Detect which cell encompasses the target text, then output its [x, y] center coordinate. 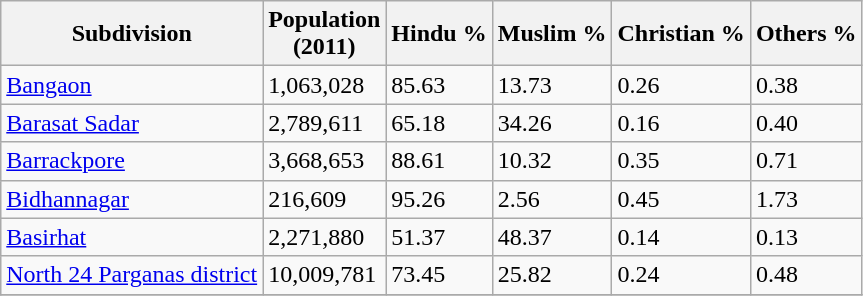
3,668,653 [324, 161]
48.37 [552, 237]
0.24 [681, 275]
34.26 [552, 123]
2,271,880 [324, 237]
65.18 [439, 123]
216,609 [324, 199]
1,063,028 [324, 85]
95.26 [439, 199]
2,789,611 [324, 123]
Barasat Sadar [132, 123]
2.56 [552, 199]
1.73 [806, 199]
51.37 [439, 237]
0.48 [806, 275]
0.35 [681, 161]
0.14 [681, 237]
Bangaon [132, 85]
10.32 [552, 161]
0.13 [806, 237]
13.73 [552, 85]
0.45 [681, 199]
North 24 Parganas district [132, 275]
Hindu % [439, 34]
0.71 [806, 161]
Bidhannagar [132, 199]
0.26 [681, 85]
25.82 [552, 275]
88.61 [439, 161]
73.45 [439, 275]
Population(2011) [324, 34]
Basirhat [132, 237]
Christian % [681, 34]
85.63 [439, 85]
Barrackpore [132, 161]
Subdivision [132, 34]
Others % [806, 34]
Muslim % [552, 34]
0.38 [806, 85]
10,009,781 [324, 275]
0.16 [681, 123]
0.40 [806, 123]
